Detect which cell encompasses the target text, then output its (X, Y) center coordinate. 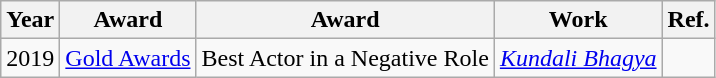
Ref. (688, 20)
2019 (30, 58)
Gold Awards (128, 58)
Best Actor in a Negative Role (345, 58)
Kundali Bhagya (578, 58)
Work (578, 20)
Year (30, 20)
